Return the (x, y) coordinate for the center point of the cell that contains the specified text.  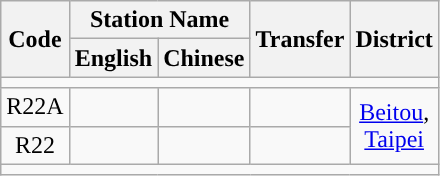
English (113, 58)
Code (35, 39)
Transfer (300, 39)
R22A (35, 107)
Beitou,Taipei (394, 126)
R22 (35, 145)
Station Name (160, 20)
Chinese (204, 58)
District (394, 39)
